Extract the (x, y) coordinate from the center of the cell holding the provided text.  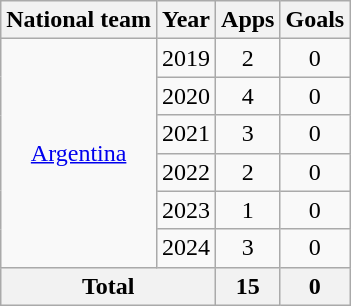
National team (79, 20)
Total (108, 286)
1 (248, 210)
Goals (315, 20)
2024 (186, 248)
4 (248, 96)
2019 (186, 58)
Year (186, 20)
2021 (186, 134)
Argentina (79, 153)
2023 (186, 210)
Apps (248, 20)
15 (248, 286)
2022 (186, 172)
2020 (186, 96)
